Output the [X, Y] coordinate of the center of the cell containing the given text.  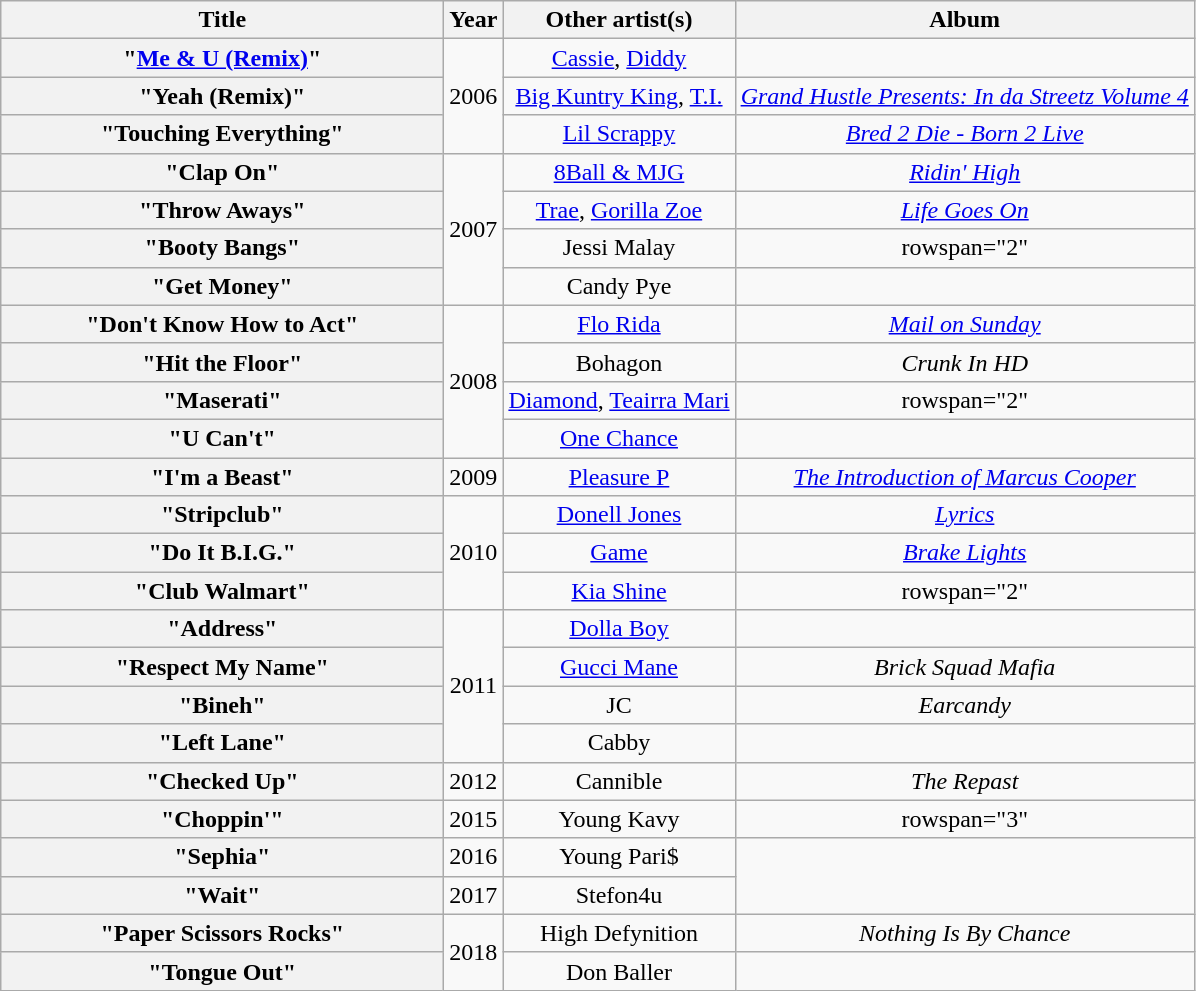
"Choppin'" [222, 819]
Crunk In HD [964, 362]
Nothing Is By Chance [964, 933]
Album [964, 20]
"Me & U (Remix)" [222, 58]
Brick Squad Mafia [964, 667]
"Checked Up" [222, 781]
Dolla Boy [619, 629]
"Throw Aways" [222, 210]
Young Pari$ [619, 857]
Donell Jones [619, 515]
Cassie, Diddy [619, 58]
Game [619, 553]
Young Kavy [619, 819]
2007 [474, 229]
"Booty Bangs" [222, 248]
Life Goes On [964, 210]
rowspan="3" [964, 819]
Cannible [619, 781]
The Repast [964, 781]
"Maserati" [222, 400]
"Don't Know How to Act" [222, 324]
"Address" [222, 629]
"Touching Everything" [222, 134]
Other artist(s) [619, 20]
Gucci Mane [619, 667]
"Get Money" [222, 286]
2010 [474, 553]
Cabby [619, 743]
Brake Lights [964, 553]
Pleasure P [619, 477]
Kia Shine [619, 591]
2015 [474, 819]
"Stripclub" [222, 515]
"I'm a Beast" [222, 477]
"U Can't" [222, 438]
JC [619, 705]
"Clap On" [222, 172]
"Hit the Floor" [222, 362]
Title [222, 20]
Jessi Malay [619, 248]
Year [474, 20]
2018 [474, 952]
"Wait" [222, 895]
"Tongue Out" [222, 971]
Ridin' High [964, 172]
"Do It B.I.G." [222, 553]
"Club Walmart" [222, 591]
Bred 2 Die - Born 2 Live [964, 134]
Big Kuntry King, T.I. [619, 96]
Earcandy [964, 705]
Lil Scrappy [619, 134]
Don Baller [619, 971]
Mail on Sunday [964, 324]
2006 [474, 96]
Flo Rida [619, 324]
"Bineh" [222, 705]
Stefon4u [619, 895]
2011 [474, 686]
2016 [474, 857]
"Sephia" [222, 857]
2017 [474, 895]
Lyrics [964, 515]
2008 [474, 381]
2009 [474, 477]
"Paper Scissors Rocks" [222, 933]
Bohagon [619, 362]
Candy Pye [619, 286]
8Ball & MJG [619, 172]
The Introduction of Marcus Cooper [964, 477]
Grand Hustle Presents: In da Streetz Volume 4 [964, 96]
One Chance [619, 438]
Trae, Gorilla Zoe [619, 210]
"Left Lane" [222, 743]
2012 [474, 781]
High Defynition [619, 933]
"Respect My Name" [222, 667]
"Yeah (Remix)" [222, 96]
Diamond, Teairra Mari [619, 400]
